Determine the [x, y] coordinate at the center of the cell enclosing the given text.  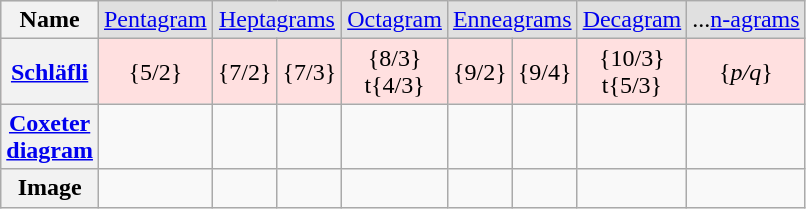
{p/q} [746, 72]
Heptagrams [277, 20]
...n-agrams [746, 20]
{7/2} [244, 72]
Image [50, 188]
{9/4} [544, 72]
Coxeterdiagram [50, 136]
Enneagrams [512, 20]
Pentagram [155, 20]
Decagram [632, 20]
{9/2} [480, 72]
{8/3}t{4/3} [395, 72]
Schläfli [50, 72]
Name [50, 20]
Octagram [395, 20]
{10/3}t{5/3} [632, 72]
{7/3} [310, 72]
{5/2} [155, 72]
